Determine the (X, Y) coordinate at the center of the cell enclosing the given text.  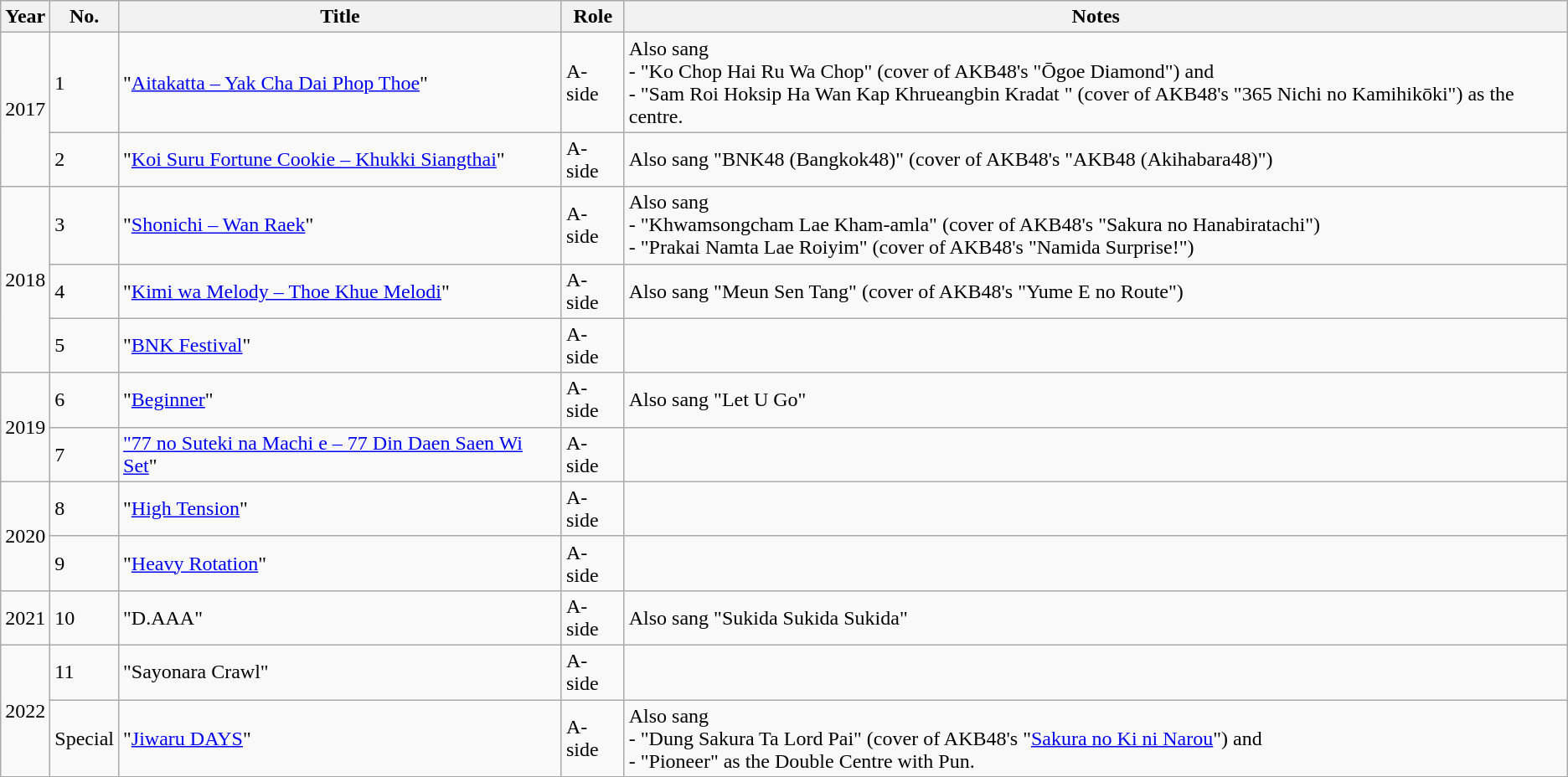
2019 (25, 427)
"Shonichi – Wan Raek" (340, 225)
"Aitakatta – Yak Cha Dai Phop Thoe" (340, 82)
"Heavy Rotation" (340, 563)
Also sang "Sukida Sukida Sukida" (1096, 618)
8 (85, 509)
6 (85, 400)
Role (593, 17)
Also sang- "Dung Sakura Ta Lord Pai" (cover of AKB48's "Sakura no Ki ni Narou") and- "Pioneer" as the Double Centre with Pun. (1096, 738)
10 (85, 618)
5 (85, 345)
4 (85, 291)
9 (85, 563)
Special (85, 738)
"D.AAA" (340, 618)
"77 no Suteki na Machi e – 77 Din Daen Saen Wi Set" (340, 454)
"Jiwaru DAYS" (340, 738)
7 (85, 454)
Also sang "BNK48 (Bangkok48)" (cover of AKB48's "AKB48 (Akihabara48)") (1096, 159)
"Kimi wa Melody – Thoe Khue Melodi" (340, 291)
Notes (1096, 17)
2 (85, 159)
2017 (25, 110)
"BNK Festival" (340, 345)
2022 (25, 710)
"Koi Suru Fortune Cookie – Khukki Siangthai" (340, 159)
Title (340, 17)
Also sang "Meun Sen Tang" (cover of AKB48's "Yume E no Route") (1096, 291)
1 (85, 82)
2020 (25, 536)
Also sang "Let U Go" (1096, 400)
2018 (25, 280)
2021 (25, 618)
Year (25, 17)
No. (85, 17)
"Sayonara Crawl" (340, 672)
"High Tension" (340, 509)
3 (85, 225)
11 (85, 672)
"Beginner" (340, 400)
